Return (X, Y) of the center of cell containing provided text 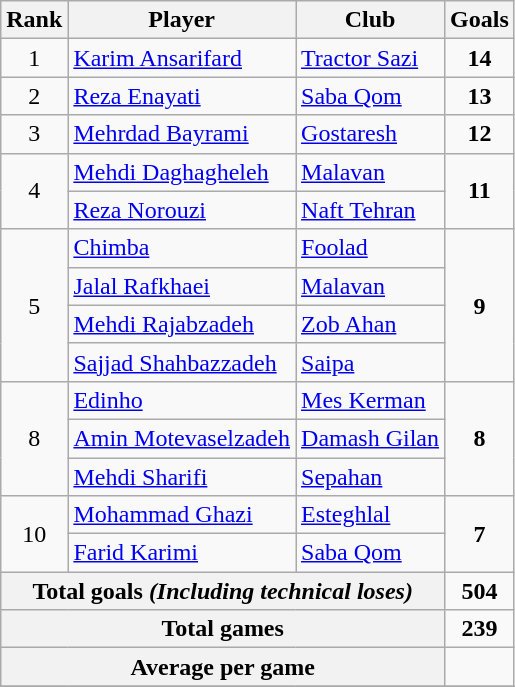
11 (480, 191)
9 (480, 305)
Mehdi Rajabzadeh (182, 324)
Damash Gilan (370, 438)
Reza Enayati (182, 96)
4 (34, 191)
239 (480, 629)
13 (480, 96)
3 (34, 134)
Sepahan (370, 477)
Total games (223, 629)
Mehrdad Bayrami (182, 134)
Saipa (370, 362)
2 (34, 96)
Reza Norouzi (182, 210)
Jalal Rafkhaei (182, 286)
14 (480, 58)
Gostaresh (370, 134)
Total goals (Including technical loses) (223, 591)
504 (480, 591)
Player (182, 20)
5 (34, 305)
Mehdi Sharifi (182, 477)
1 (34, 58)
Mohammad Ghazi (182, 515)
Tractor Sazi (370, 58)
Mehdi Daghagheleh (182, 172)
Edinho (182, 400)
Farid Karimi (182, 553)
Mes Kerman (370, 400)
Sajjad Shahbazzadeh (182, 362)
Chimba (182, 248)
Rank (34, 20)
Naft Tehran (370, 210)
10 (34, 534)
Karim Ansarifard (182, 58)
Club (370, 20)
Foolad (370, 248)
7 (480, 534)
Esteghlal (370, 515)
12 (480, 134)
Average per game (223, 667)
Amin Motevaselzadeh (182, 438)
Zob Ahan (370, 324)
Goals (480, 20)
